Identify which cell holds the provided text, then report its (X, Y) central coordinate. 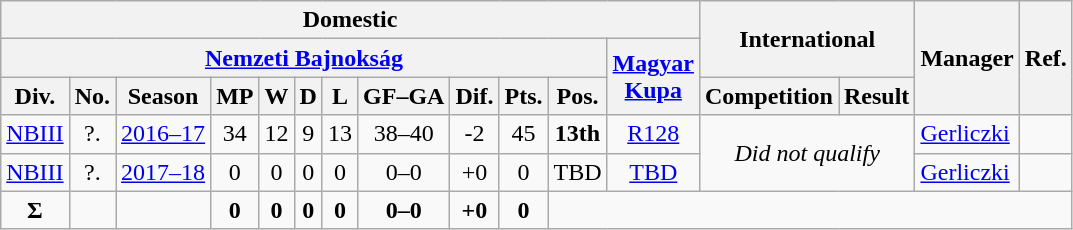
MP (235, 96)
GF–GA (404, 96)
L (340, 96)
Nemzeti Bajnokság (304, 58)
International (806, 39)
13th (578, 134)
D (308, 96)
Ref. (1046, 58)
-2 (474, 134)
2017–18 (164, 172)
R128 (653, 134)
13 (340, 134)
Div. (35, 96)
MagyarKupa (653, 77)
Domestic (350, 20)
No. (92, 96)
Result (876, 96)
Dif. (474, 96)
Did not qualify (806, 153)
Competition (768, 96)
W (276, 96)
2016–17 (164, 134)
34 (235, 134)
Season (164, 96)
Σ (35, 210)
Pos. (578, 96)
Pts. (524, 96)
45 (524, 134)
12 (276, 134)
9 (308, 134)
38–40 (404, 134)
Manager (967, 58)
